Extract the (X, Y) coordinate from the center of the cell holding the provided text.  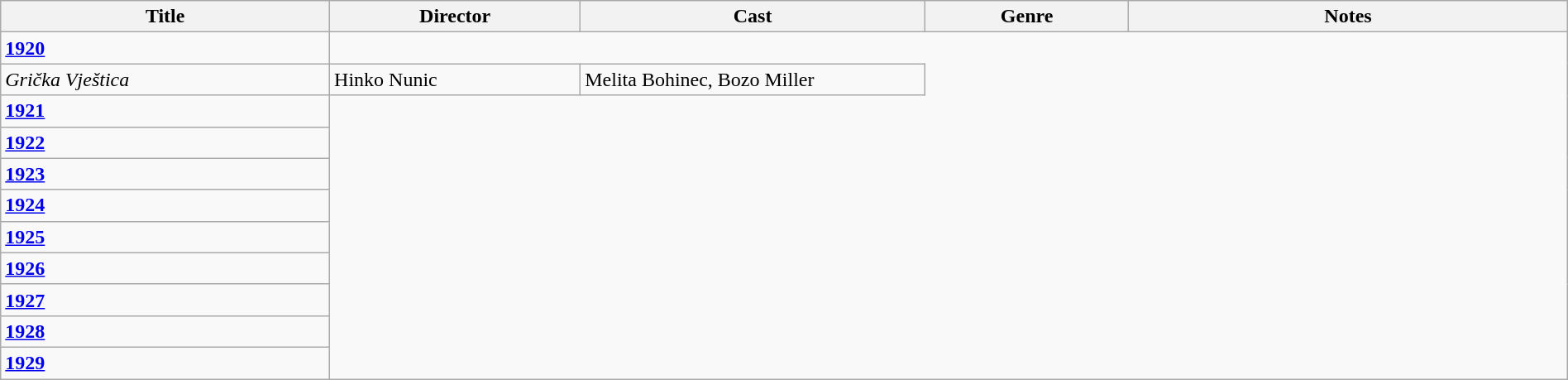
1921 (165, 111)
1923 (165, 174)
1920 (165, 48)
Genre (1026, 17)
Notes (1348, 17)
1925 (165, 237)
Hinko Nunic (455, 79)
Melita Bohinec, Bozo Miller (753, 79)
Grička Vještica (165, 79)
1922 (165, 142)
1924 (165, 205)
Title (165, 17)
1928 (165, 331)
Director (455, 17)
1929 (165, 363)
1926 (165, 268)
Cast (753, 17)
1927 (165, 300)
